Return [x, y] of the center of cell containing provided text 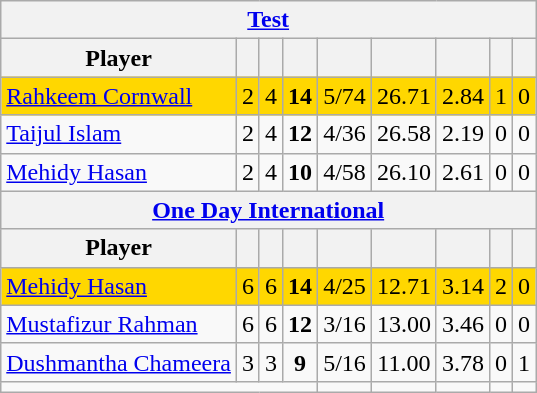
5/74 [345, 96]
Rahkeem Cornwall [119, 96]
2.19 [462, 134]
26.10 [404, 172]
12.71 [404, 286]
2.84 [462, 96]
10 [300, 172]
3/16 [345, 324]
Mustafizur Rahman [119, 324]
Test [268, 20]
3.14 [462, 286]
9 [300, 362]
13.00 [404, 324]
4/58 [345, 172]
4/36 [345, 134]
4/25 [345, 286]
One Day International [268, 210]
3.78 [462, 362]
2.61 [462, 172]
3.46 [462, 324]
26.71 [404, 96]
Taijul Islam [119, 134]
Dushmantha Chameera [119, 362]
5/16 [345, 362]
11.00 [404, 362]
26.58 [404, 134]
